Scan for the cell matching the given text and deliver its (X, Y) coordinate at center. 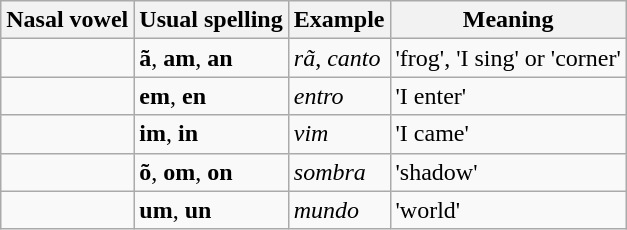
Meaning (508, 20)
'frog', 'I sing' or 'corner' (508, 58)
õ, om, on (211, 172)
mundo (339, 210)
Usual spelling (211, 20)
um, un (211, 210)
Example (339, 20)
rã, canto (339, 58)
'world' (508, 210)
vim (339, 134)
im, in (211, 134)
Nasal vowel (68, 20)
'I came' (508, 134)
'I enter' (508, 96)
em, en (211, 96)
ã, am, an (211, 58)
sombra (339, 172)
'shadow' (508, 172)
entro (339, 96)
